For the text-containing cell, return its midpoint in (x, y) coordinate format. 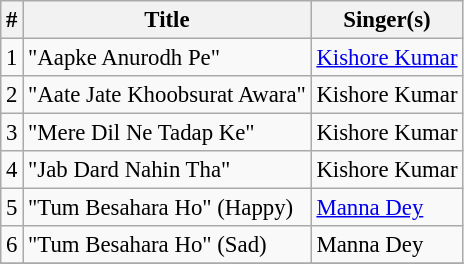
# (12, 20)
2 (12, 95)
"Jab Dard Nahin Tha" (167, 170)
"Tum Besahara Ho" (Happy) (167, 208)
Singer(s) (387, 20)
"Aate Jate Khoobsurat Awara" (167, 95)
"Mere Dil Ne Tadap Ke" (167, 133)
5 (12, 208)
"Tum Besahara Ho" (Sad) (167, 245)
"Aapke Anurodh Pe" (167, 58)
1 (12, 58)
6 (12, 245)
4 (12, 170)
Title (167, 20)
3 (12, 133)
